Capture the cell that displays the provided text and extract its [x, y] central coordinate. 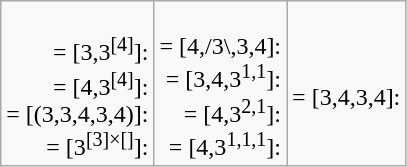
= [3,4,3,4]: [346, 84]
= [3,3[4]]: = [4,3[4]]: = [(3,3,4,3,4)]: = [3[3]×[]]: [78, 84]
= [4,/3\,3,4]: = [3,4,31,1]: = [4,32,1]: = [4,31,1,1]: [220, 84]
